Scan for the cell matching the given text and deliver its [X, Y] coordinate at center. 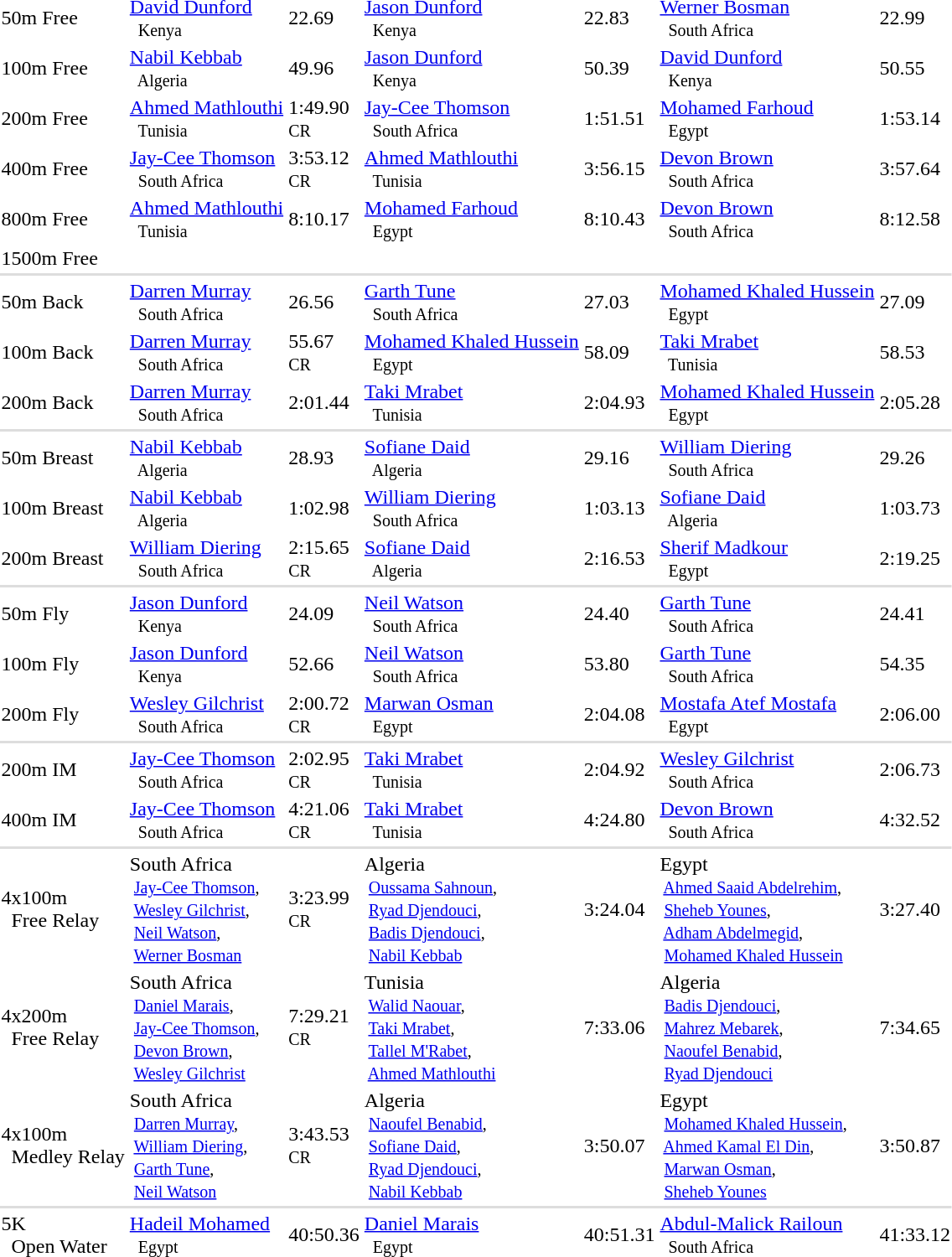
50m Back [63, 302]
South Africa Jay-Cee Thomson, Wesley Gilchrist, Neil Watson, Werner Bosman [206, 909]
200m Breast [63, 558]
54.35 [915, 664]
50.55 [915, 69]
3:27.40 [915, 909]
29.16 [619, 458]
2:04.08 [619, 714]
200m Fly [63, 714]
58.09 [619, 352]
400m Free [63, 169]
2:04.92 [619, 769]
2:04.93 [619, 402]
1:53.14 [915, 119]
1:03.13 [619, 508]
28.93 [324, 458]
4:32.52 [915, 820]
7:34.65 [915, 1027]
Egypt Mohamed Khaled Hussein, Ahmed Kamal El Din, Marwan Osman, Sheheb Younes [768, 1146]
4x100m Free Relay [63, 909]
8:10.17 [324, 220]
800m Free [63, 220]
200m Back [63, 402]
3:23.99 CR [324, 909]
3:56.15 [619, 169]
29.26 [915, 458]
1:51.51 [619, 119]
4:21.06 CR [324, 820]
Egypt Ahmed Saaid Abdelrehim, Sheheb Younes, Adham Abdelmegid, Mohamed Khaled Hussein [768, 909]
7:29.21 CR [324, 1027]
1:49.90 CR [324, 119]
55.67 CR [324, 352]
3:43.53 CR [324, 1146]
7:33.06 [619, 1027]
50m Breast [63, 458]
South Africa Darren Murray, William Diering, Garth Tune, Neil Watson [206, 1146]
David Dunford Kenya [768, 69]
100m Breast [63, 508]
3:50.87 [915, 1146]
24.09 [324, 613]
400m IM [63, 820]
Marwan Osman Egypt [471, 714]
27.03 [619, 302]
100m Fly [63, 664]
2:02.95 CR [324, 769]
1:02.98 [324, 508]
100m Back [63, 352]
2:00.72 CR [324, 714]
3:50.07 [619, 1146]
200m Free [63, 119]
8:10.43 [619, 220]
24.40 [619, 613]
2:15.65 CR [324, 558]
2:19.25 [915, 558]
Algeria Naoufel Benabid, Sofiane Daid, Ryad Djendouci, Nabil Kebbab [471, 1146]
26.56 [324, 302]
49.96 [324, 69]
50.39 [619, 69]
3:24.04 [619, 909]
Algeria Badis Djendouci, Mahrez Mebarek, Naoufel Benabid, Ryad Djendouci [768, 1027]
53.80 [619, 664]
Sherif Madkour Egypt [768, 558]
Algeria Oussama Sahnoun, Ryad Djendouci, Badis Djendouci, Nabil Kebbab [471, 909]
58.53 [915, 352]
27.09 [915, 302]
200m IM [63, 769]
3:53.12 CR [324, 169]
24.41 [915, 613]
1:03.73 [915, 508]
2:16.53 [619, 558]
1500m Free [63, 258]
2:05.28 [915, 402]
4x200m Free Relay [63, 1027]
2:06.00 [915, 714]
Tunisia Walid Naouar, Taki Mrabet, Tallel M'Rabet, Ahmed Mathlouthi [471, 1027]
4:24.80 [619, 820]
8:12.58 [915, 220]
50m Fly [63, 613]
100m Free [63, 69]
South Africa Daniel Marais, Jay-Cee Thomson, Devon Brown, Wesley Gilchrist [206, 1027]
Mostafa Atef Mostafa Egypt [768, 714]
2:01.44 [324, 402]
4x100m Medley Relay [63, 1146]
52.66 [324, 664]
3:57.64 [915, 169]
2:06.73 [915, 769]
